From the cell containing the given text, extract its center point as [X, Y] coordinate. 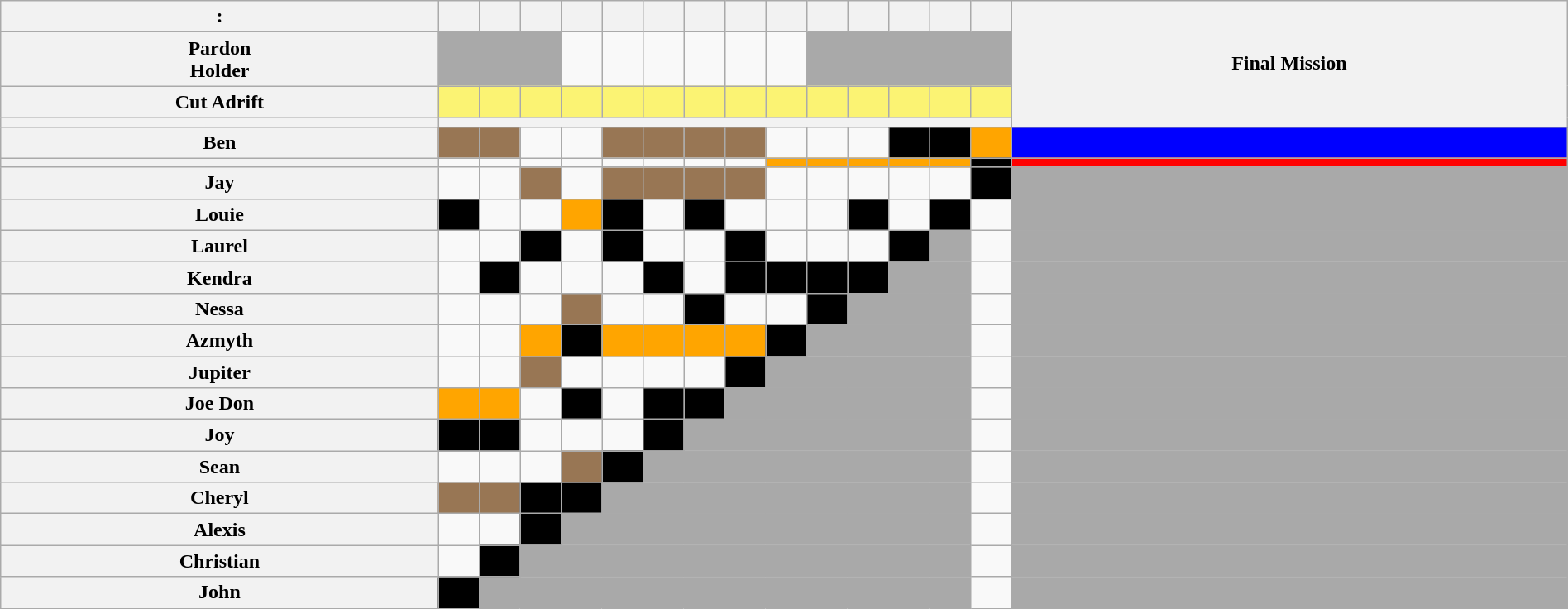
Kendra [220, 277]
Ben [220, 142]
Sean [220, 467]
Joy [220, 435]
Cheryl [220, 498]
John [220, 592]
Jupiter [220, 372]
Azmyth [220, 340]
Christian [220, 561]
Laurel [220, 246]
Alexis [220, 530]
Cut Adrift [220, 102]
Joe Don [220, 404]
: [220, 17]
Final Mission [1288, 64]
Jay [220, 183]
Louie [220, 214]
Nessa [220, 309]
PardonHolder [220, 60]
